Extract the (x, y) coordinate from the center of the cell holding the provided text.  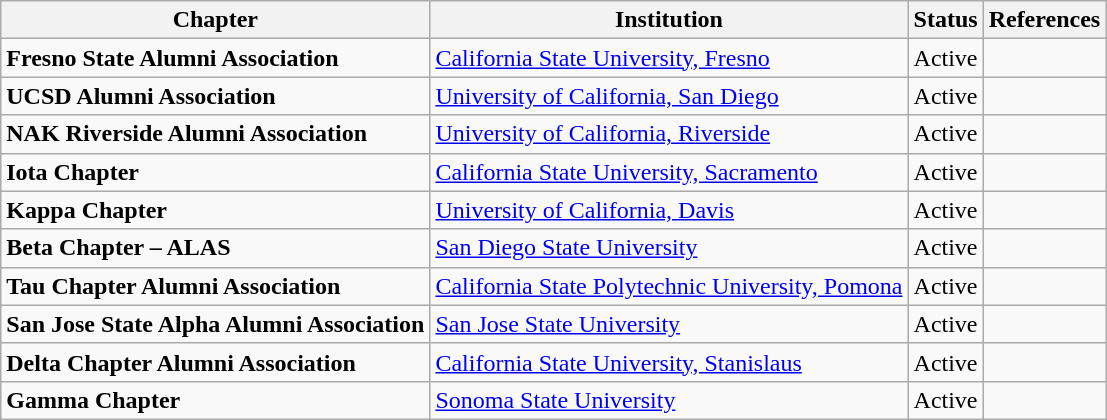
California State University, Fresno (669, 58)
Sonoma State University (669, 400)
UCSD Alumni Association (216, 96)
Institution (669, 20)
University of California, Riverside (669, 134)
Delta Chapter Alumni Association (216, 362)
Kappa Chapter (216, 210)
Tau Chapter Alumni Association (216, 286)
San Jose State Alpha Alumni Association (216, 324)
California State Polytechnic University, Pomona (669, 286)
Iota Chapter (216, 172)
NAK Riverside Alumni Association (216, 134)
University of California, San Diego (669, 96)
Beta Chapter – ALAS (216, 248)
University of California, Davis (669, 210)
Fresno State Alumni Association (216, 58)
San Diego State University (669, 248)
Chapter (216, 20)
Status (946, 20)
Gamma Chapter (216, 400)
California State University, Sacramento (669, 172)
San Jose State University (669, 324)
California State University, Stanislaus (669, 362)
References (1044, 20)
